Find where the given text appears and provide that cell's center as (x, y) coordinate. 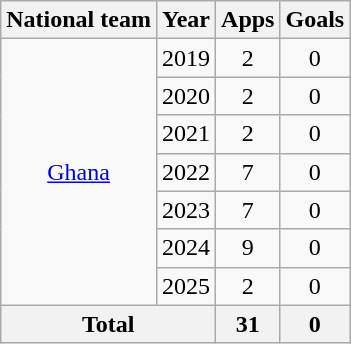
Apps (248, 20)
National team (79, 20)
Goals (315, 20)
2019 (186, 58)
31 (248, 324)
2023 (186, 210)
Ghana (79, 172)
2024 (186, 248)
2021 (186, 134)
2025 (186, 286)
2020 (186, 96)
Total (108, 324)
9 (248, 248)
Year (186, 20)
2022 (186, 172)
